Identify which cell holds the provided text, then report its (X, Y) central coordinate. 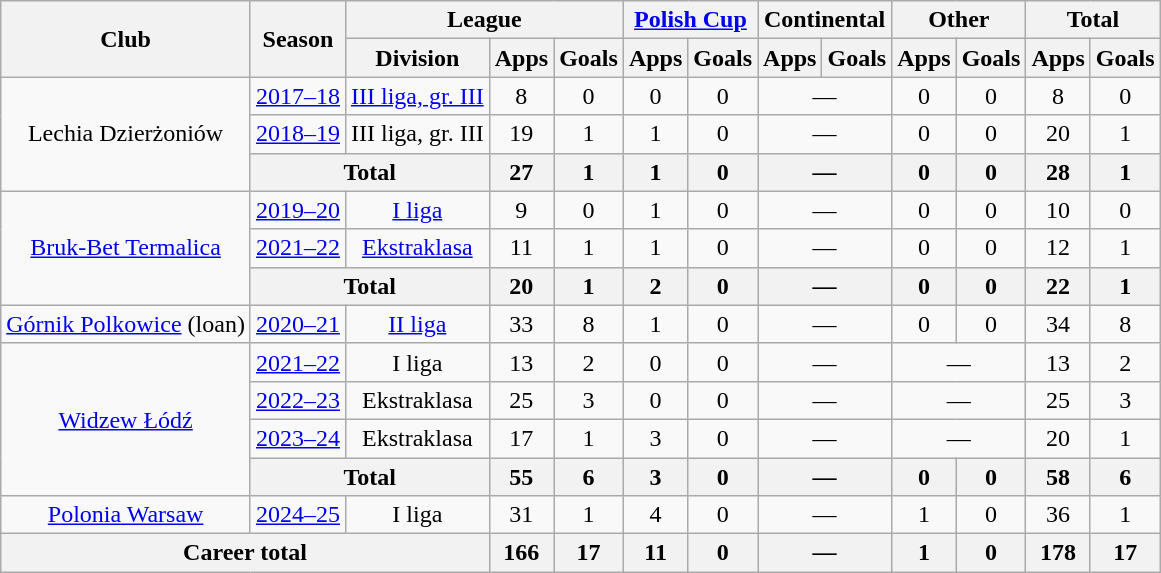
Bruk-Bet Termalica (126, 248)
34 (1058, 324)
Career total (245, 553)
Lechia Dzierżoniów (126, 134)
League (484, 20)
2019–20 (298, 210)
36 (1058, 515)
Widzew Łódź (126, 419)
9 (521, 210)
2022–23 (298, 400)
58 (1058, 477)
Division (417, 58)
12 (1058, 248)
Górnik Polkowice (loan) (126, 324)
Continental (825, 20)
10 (1058, 210)
22 (1058, 286)
55 (521, 477)
Club (126, 39)
2020–21 (298, 324)
Polonia Warsaw (126, 515)
2017–18 (298, 96)
2018–19 (298, 134)
Season (298, 39)
2024–25 (298, 515)
178 (1058, 553)
Other (959, 20)
19 (521, 134)
33 (521, 324)
28 (1058, 172)
4 (655, 515)
166 (521, 553)
II liga (417, 324)
Polish Cup (690, 20)
31 (521, 515)
2023–24 (298, 438)
27 (521, 172)
